Detect which cell encompasses the target text, then output its [X, Y] center coordinate. 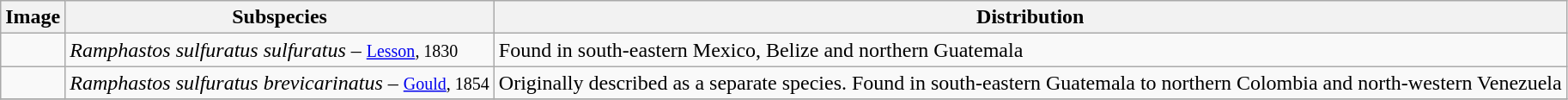
Ramphastos sulfuratus brevicarinatus – Gould, 1854 [280, 83]
Ramphastos sulfuratus sulfuratus – Lesson, 1830 [280, 50]
Originally described as a separate species. Found in south-eastern Guatemala to northern Colombia and north-western Venezuela [1030, 83]
Distribution [1030, 17]
Image [33, 17]
Subspecies [280, 17]
Found in south-eastern Mexico, Belize and northern Guatemala [1030, 50]
